Output the [x, y] coordinate of the center of the cell containing the given text.  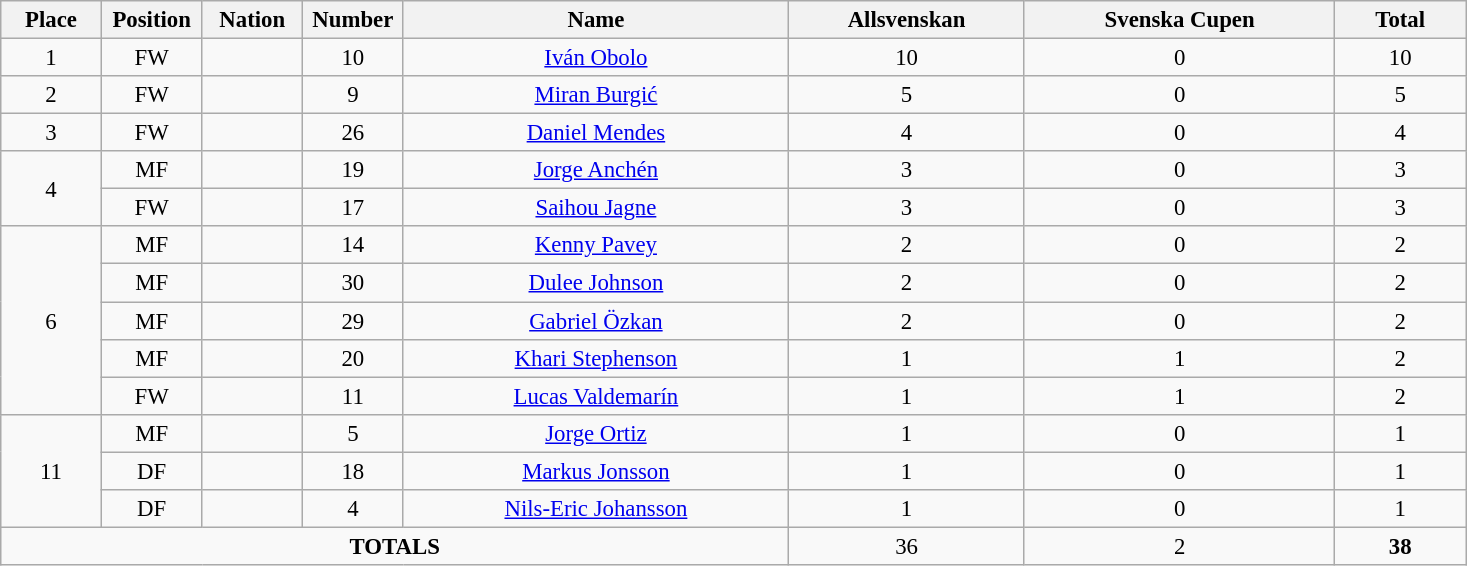
TOTALS [395, 546]
Position [152, 20]
Khari Stephenson [596, 358]
26 [354, 133]
6 [52, 320]
38 [1400, 546]
19 [354, 170]
20 [354, 358]
Jorge Ortiz [596, 433]
Kenny Pavey [596, 245]
14 [354, 245]
Nation [252, 20]
Daniel Mendes [596, 133]
Total [1400, 20]
Markus Jonsson [596, 471]
29 [354, 321]
Number [354, 20]
Jorge Anchén [596, 170]
Saihou Jagne [596, 208]
9 [354, 95]
Nils-Eric Johansson [596, 509]
30 [354, 283]
Miran Burgić [596, 95]
18 [354, 471]
17 [354, 208]
Name [596, 20]
Gabriel Özkan [596, 321]
Allsvenskan [907, 20]
Svenska Cupen [1180, 20]
36 [907, 546]
Place [52, 20]
Iván Obolo [596, 58]
Dulee Johnson [596, 283]
Lucas Valdemarín [596, 396]
